Return the [X, Y] coordinate for the center point of the cell that contains the specified text.  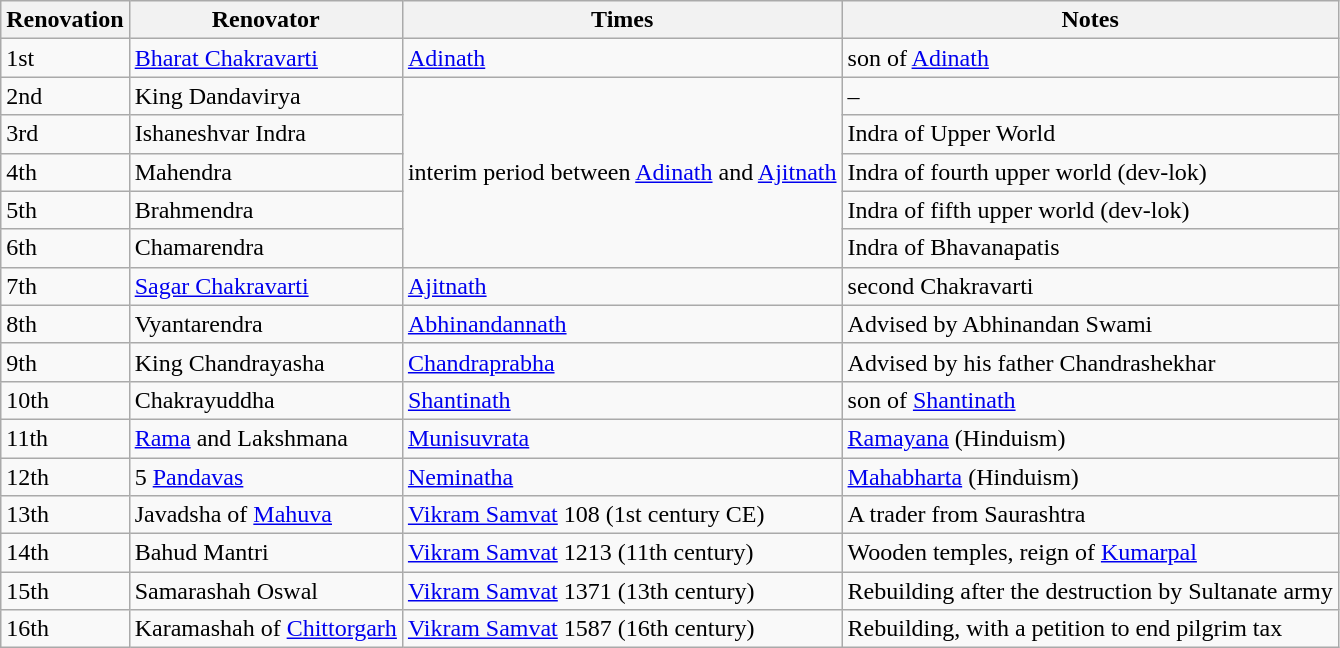
second Chakravarti [1090, 286]
Munisuvrata [622, 438]
Vikram Samvat 1213 (11th century) [622, 553]
Rama and Lakshmana [266, 438]
11th [65, 438]
6th [65, 248]
Brahmendra [266, 210]
14th [65, 553]
5 Pandavas [266, 477]
son of Shantinath [1090, 400]
King Dandavirya [266, 96]
1st [65, 58]
Notes [1090, 20]
Indra of fourth upper world (dev-lok) [1090, 172]
– [1090, 96]
King Chandrayasha [266, 362]
Adinath [622, 58]
Advised by his father Chandrashekhar [1090, 362]
Samarashah Oswal [266, 591]
9th [65, 362]
Neminatha [622, 477]
Rebuilding, with a petition to end pilgrim tax [1090, 629]
Bahud Mantri [266, 553]
Chakrayuddha [266, 400]
13th [65, 515]
Advised by Abhinandan Swami [1090, 324]
Ajitnath [622, 286]
Chandraprabha [622, 362]
Renovation [65, 20]
interim period between Adinath and Ajitnath [622, 172]
Indra of Bhavanapatis [1090, 248]
2nd [65, 96]
Rebuilding after the destruction by Sultanate army [1090, 591]
Bharat Chakravarti [266, 58]
Sagar Chakravarti [266, 286]
5th [65, 210]
Indra of fifth upper world (dev-lok) [1090, 210]
12th [65, 477]
Ishaneshvar Indra [266, 134]
Vikram Samvat 1587 (16th century) [622, 629]
Vikram Samvat 108 (1st century CE) [622, 515]
Shantinath [622, 400]
Vyantarendra [266, 324]
3rd [65, 134]
Karamashah of Chittorgarh [266, 629]
Javadsha of Mahuva [266, 515]
A trader from Saurashtra [1090, 515]
Renovator [266, 20]
10th [65, 400]
Mahendra [266, 172]
Vikram Samvat 1371 (13th century) [622, 591]
7th [65, 286]
15th [65, 591]
Indra of Upper World [1090, 134]
16th [65, 629]
Mahabharta (Hinduism) [1090, 477]
Ramayana (Hinduism) [1090, 438]
4th [65, 172]
8th [65, 324]
Abhinandannath [622, 324]
son of Adinath [1090, 58]
Chamarendra [266, 248]
Times [622, 20]
Wooden temples, reign of Kumarpal [1090, 553]
